Search for the cell housing the specified text and yield its [x, y] center coordinate. 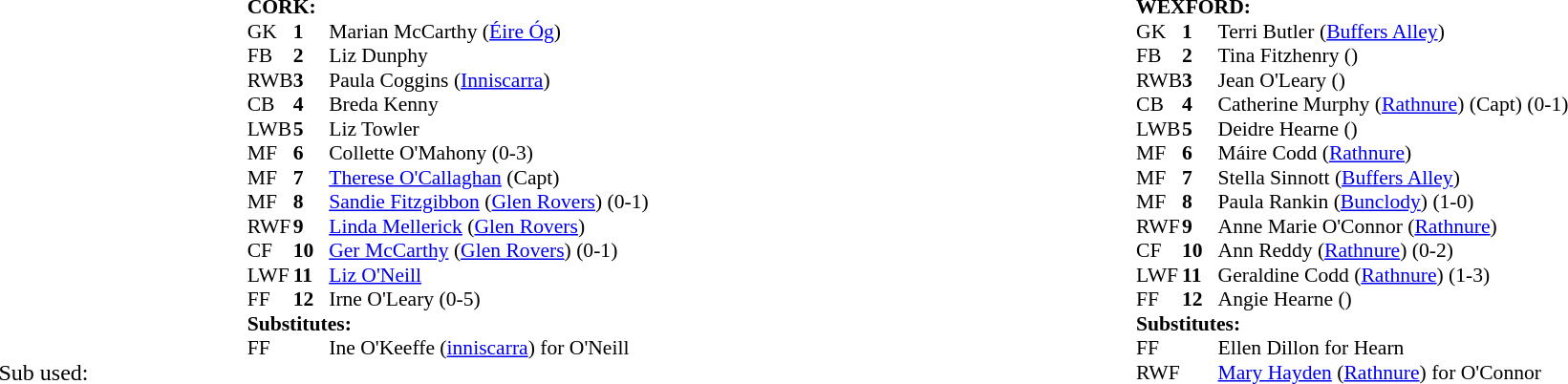
Irne O'Leary (0-5) [489, 299]
Liz Dunphy [489, 56]
Therese O'Callaghan (Capt) [489, 178]
Liz Towler [489, 129]
Linda Mellerick (Glen Rovers) [489, 226]
Sandie Fitzgibbon (Glen Rovers) (0-1) [489, 202]
Ger McCarthy (Glen Rovers) (0-1) [489, 251]
Marian McCarthy (Éire Óg) [489, 32]
Breda Kenny [489, 104]
Paula Coggins (Inniscarra) [489, 80]
Ine O'Keeffe (inniscarra) for O'Neill [489, 349]
Collette O'Mahony (0-3) [489, 154]
Liz O'Neill [489, 275]
